Determine the [X, Y] coordinate at the center of the cell enclosing the given text.  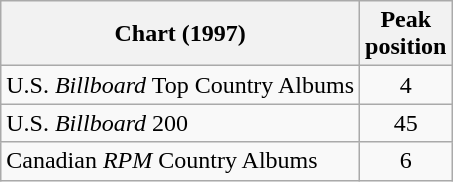
Peakposition [406, 34]
4 [406, 85]
Chart (1997) [180, 34]
45 [406, 123]
6 [406, 161]
Canadian RPM Country Albums [180, 161]
U.S. Billboard 200 [180, 123]
U.S. Billboard Top Country Albums [180, 85]
